Return [X, Y] of the center of cell containing provided text 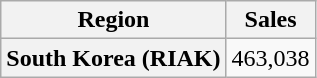
463,038 [270, 58]
Sales [270, 20]
Region [114, 20]
South Korea (RIAK) [114, 58]
